Return the (X, Y) coordinate for the center point of the cell that contains the specified text.  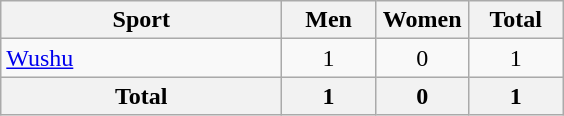
Wushu (142, 58)
Sport (142, 20)
Men (329, 20)
Women (422, 20)
